Identify which cell holds the provided text, then report its [x, y] central coordinate. 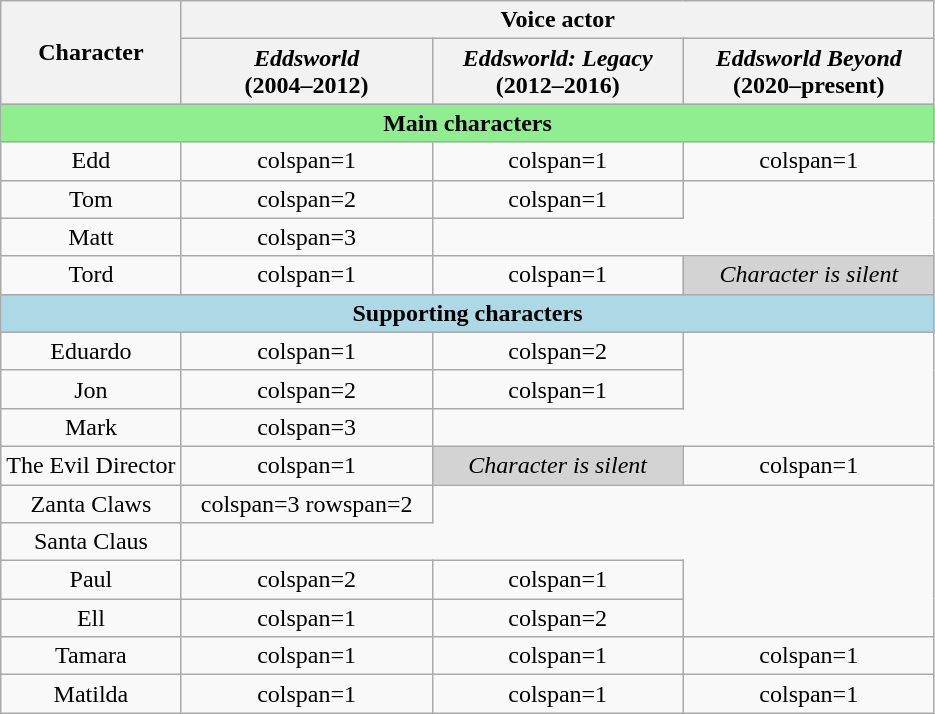
Tord [91, 275]
Santa Claus [91, 542]
Main characters [468, 123]
Ell [91, 618]
Supporting characters [468, 313]
Mark [91, 427]
Eddsworld Beyond(2020–present) [808, 72]
Eduardo [91, 351]
Voice actor [558, 20]
Eddsworld: Legacy(2012–2016) [558, 72]
Matt [91, 237]
colspan=3 rowspan=2 [306, 503]
Tamara [91, 656]
Matilda [91, 694]
Jon [91, 389]
Tom [91, 199]
The Evil Director [91, 465]
Edd [91, 161]
Paul [91, 580]
Eddsworld(2004–2012) [306, 72]
Zanta Claws [91, 503]
Character [91, 52]
